For the text-containing cell, return its midpoint in [X, Y] coordinate format. 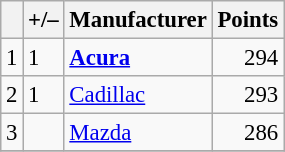
286 [248, 133]
294 [248, 58]
Mazda [138, 133]
2 [12, 95]
Points [248, 20]
Acura [138, 58]
Manufacturer [138, 20]
293 [248, 95]
3 [12, 133]
+/– [44, 20]
Cadillac [138, 95]
